Return the [x, y] coordinate for the center point of the cell that contains the specified text.  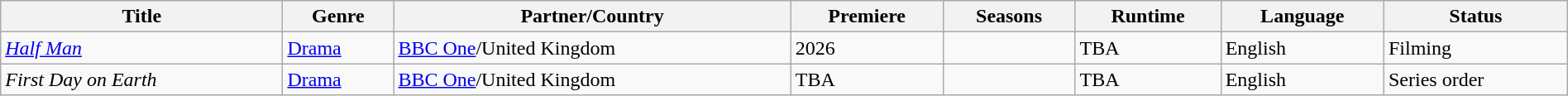
Premiere [867, 17]
Half Man [142, 48]
Filming [1475, 48]
Series order [1475, 79]
First Day on Earth [142, 79]
Language [1302, 17]
Partner/Country [592, 17]
Genre [338, 17]
2026 [867, 48]
Seasons [1009, 17]
Status [1475, 17]
Title [142, 17]
Runtime [1148, 17]
